From the cell containing the given text, extract its center point as [x, y] coordinate. 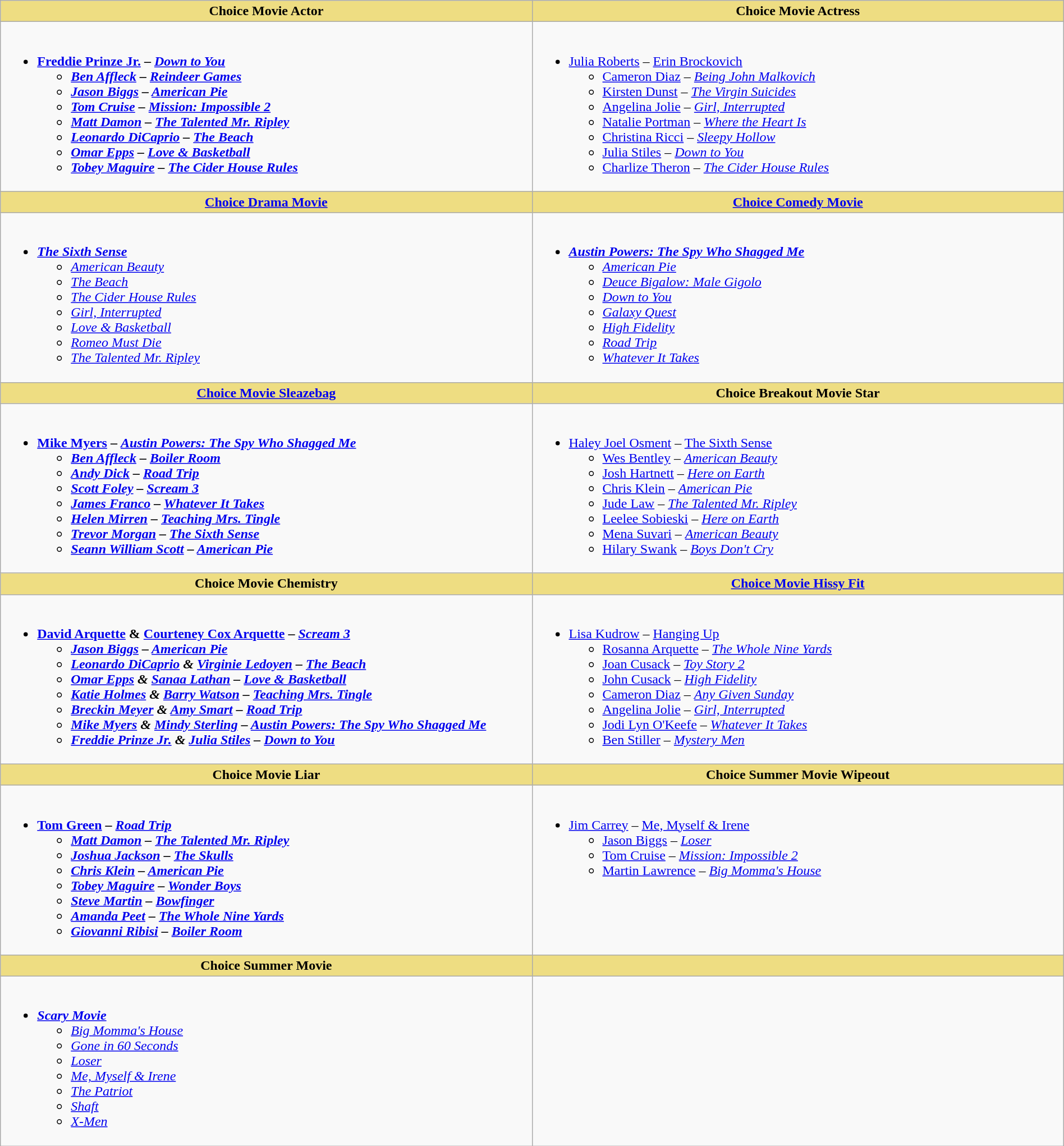
Choice Movie Hissy Fit [798, 584]
Choice Summer Movie [266, 965]
Choice Movie Actress [798, 11]
Choice Comedy Movie [798, 202]
Choice Movie Chemistry [266, 584]
Choice Movie Sleazebag [266, 393]
The Sixth SenseAmerican BeautyThe BeachThe Cider House RulesGirl, InterruptedLove & BasketballRomeo Must DieThe Talented Mr. Ripley [266, 297]
Choice Movie Actor [266, 11]
Jim Carrey – Me, Myself & IreneJason Biggs – LoserTom Cruise – Mission: Impossible 2Martin Lawrence – Big Momma's House [798, 870]
Choice Drama Movie [266, 202]
Choice Movie Liar [266, 774]
Choice Breakout Movie Star [798, 393]
Scary MovieBig Momma's HouseGone in 60 SecondsLoserMe, Myself & IreneThe PatriotShaftX-Men [266, 1061]
Choice Summer Movie Wipeout [798, 774]
Austin Powers: The Spy Who Shagged MeAmerican PieDeuce Bigalow: Male GigoloDown to YouGalaxy QuestHigh FidelityRoad TripWhatever It Takes [798, 297]
